Detect which cell encompasses the target text, then output its [x, y] center coordinate. 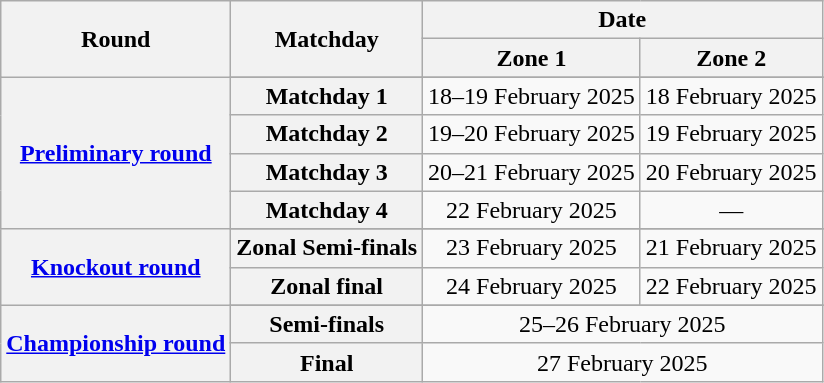
Zonal final [327, 286]
19 February 2025 [731, 134]
Zone 2 [731, 58]
— [731, 210]
Round [116, 39]
20 February 2025 [731, 172]
19–20 February 2025 [532, 134]
27 February 2025 [622, 362]
Date [622, 20]
Matchday 3 [327, 172]
Matchday 2 [327, 134]
18–19 February 2025 [532, 96]
Knockout round [116, 267]
Matchday 4 [327, 210]
Zonal Semi-finals [327, 248]
Matchday [327, 39]
Final [327, 362]
Preliminary round [116, 153]
Semi-finals [327, 324]
20–21 February 2025 [532, 172]
18 February 2025 [731, 96]
24 February 2025 [532, 286]
Championship round [116, 343]
21 February 2025 [731, 248]
23 February 2025 [532, 248]
Matchday 1 [327, 96]
25–26 February 2025 [622, 324]
Zone 1 [532, 58]
